Output the [x, y] coordinate of the center of the cell containing the given text.  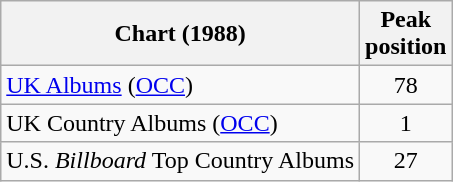
Chart (1988) [180, 34]
27 [406, 161]
78 [406, 85]
UK Country Albums (OCC) [180, 123]
U.S. Billboard Top Country Albums [180, 161]
Peakposition [406, 34]
UK Albums (OCC) [180, 85]
1 [406, 123]
